Output the [x, y] coordinate of the center of the cell containing the given text.  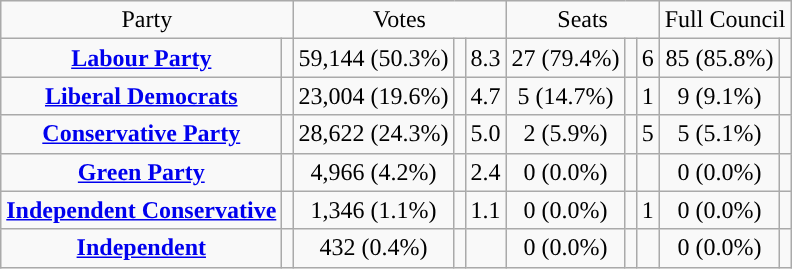
28,622 (24.3%) [374, 134]
9 (9.1%) [720, 96]
2.4 [486, 172]
Votes [400, 20]
Green Party [142, 172]
4,966 (4.2%) [374, 172]
1.1 [486, 210]
Seats [582, 20]
5.0 [486, 134]
2 (5.9%) [566, 134]
Labour Party [142, 58]
6 [648, 58]
4.7 [486, 96]
Independent [142, 248]
Independent Conservative [142, 210]
8.3 [486, 58]
Full Council [725, 20]
1,346 (1.1%) [374, 210]
5 (5.1%) [720, 134]
5 [648, 134]
59,144 (50.3%) [374, 58]
27 (79.4%) [566, 58]
Conservative Party [142, 134]
Party [147, 20]
5 (14.7%) [566, 96]
Liberal Democrats [142, 96]
432 (0.4%) [374, 248]
23,004 (19.6%) [374, 96]
85 (85.8%) [720, 58]
